Return [X, Y] of the center of cell containing provided text 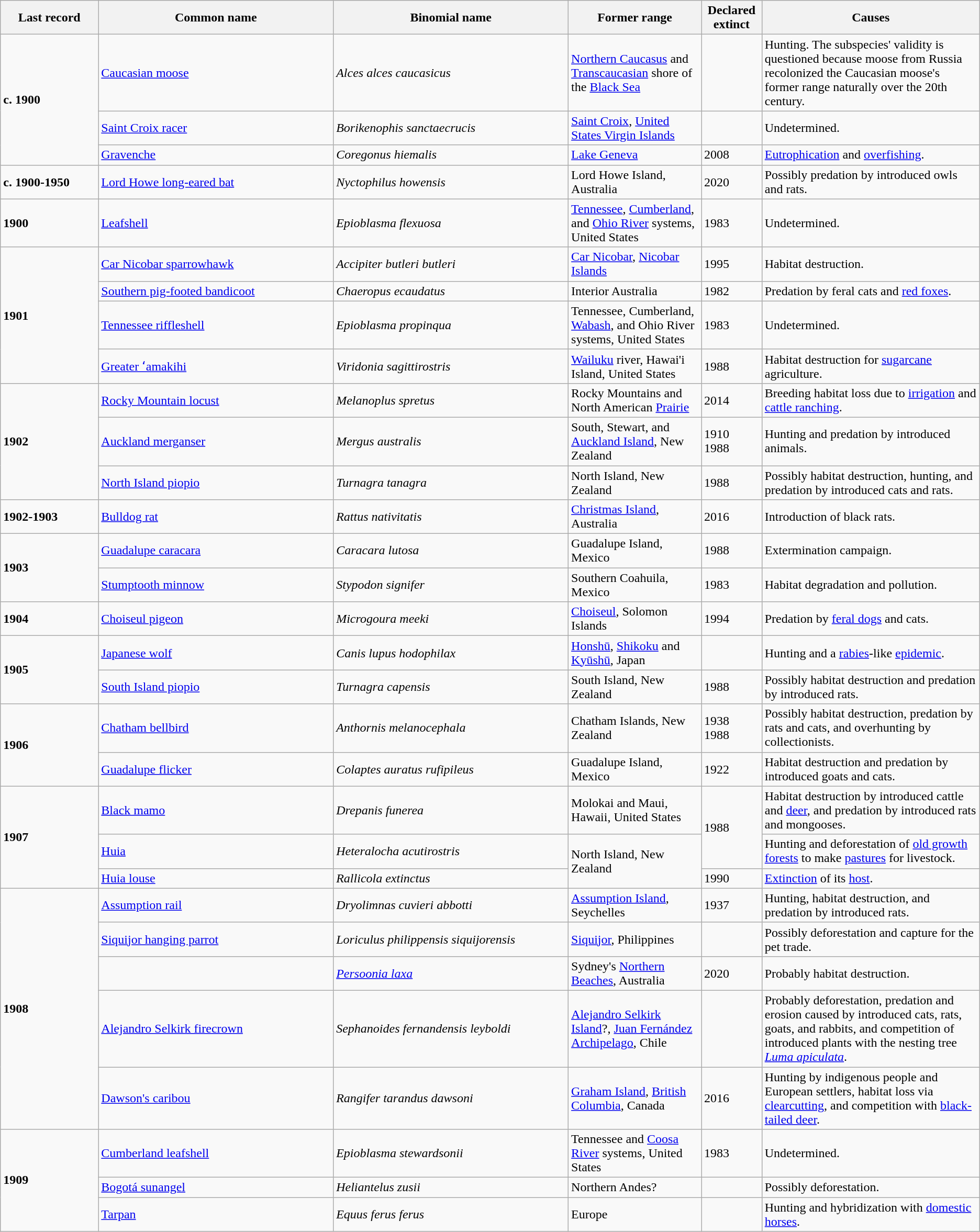
Bogotá sunangel [216, 1188]
Alejandro Selkirk Island?, Juan Fernández Archipelago, Chile [635, 1028]
1909 [49, 1181]
Loriculus philippensis siquijorensis [451, 939]
Guadalupe caracara [216, 551]
19101988 [732, 441]
1937 [732, 905]
19381988 [732, 728]
Habitat destruction. [871, 264]
Choiseul pigeon [216, 619]
Black mamo [216, 810]
South Island, New Zealand [635, 687]
Hunting and predation by introduced animals. [871, 441]
1903 [49, 568]
Habitat destruction for sugarcane agriculture. [871, 366]
1902 [49, 441]
Caucasian moose [216, 73]
Last record [49, 18]
Microgoura meeki [451, 619]
Rocky Mountains and North American Prairie [635, 400]
Melanoplus spretus [451, 400]
Possibly deforestation. [871, 1188]
Hunting and a rabies-like epidemic. [871, 653]
Japanese wolf [216, 653]
1904 [49, 619]
Stumptooth minnow [216, 585]
Alejandro Selkirk firecrown [216, 1028]
Coregonus hiemalis [451, 155]
1990 [732, 878]
Caracara lutosa [451, 551]
1907 [49, 837]
Chatham bellbird [216, 728]
Extermination campaign. [871, 551]
Rallicola extinctus [451, 878]
Rocky Mountain locust [216, 400]
Former range [635, 18]
Dawson's caribou [216, 1098]
2014 [732, 400]
Bulldog rat [216, 517]
Stypodon signifer [451, 585]
1995 [732, 264]
Car Nicobar sparrowhawk [216, 264]
Europe [635, 1214]
Dryolimnas cuvieri abbotti [451, 905]
Canis lupus hodophilax [451, 653]
Saint Croix, United States Virgin Islands [635, 128]
Persoonia laxa [451, 973]
Nyctophilus howensis [451, 182]
Saint Croix racer [216, 128]
Predation by feral dogs and cats. [871, 619]
Epioblasma propinqua [451, 325]
North Island piopio [216, 483]
South, Stewart, and Auckland Island, New Zealand [635, 441]
Sydney's Northern Beaches, Australia [635, 973]
Mergus australis [451, 441]
Hunting, habitat destruction, and predation by introduced rats. [871, 905]
Eutrophication and overfishing. [871, 155]
1901 [49, 315]
Hunting and deforestation of old growth forests to make pastures for livestock. [871, 851]
Borikenophis sanctaecrucis [451, 128]
1902-1903 [49, 517]
Christmas Island, Australia [635, 517]
Rattus nativitatis [451, 517]
Wailuku river, Hawai'i Island, United States [635, 366]
Probably habitat destruction. [871, 973]
Auckland merganser [216, 441]
Tarpan [216, 1214]
Possibly deforestation and capture for the pet trade. [871, 939]
Sephanoides fernandensis leyboldi [451, 1028]
Leafshell [216, 223]
Rangifer tarandus dawsoni [451, 1098]
Lake Geneva [635, 155]
1994 [732, 619]
Binomial name [451, 18]
1908 [49, 1009]
Guadalupe flicker [216, 769]
Equus ferus ferus [451, 1214]
Lord Howe long-eared bat [216, 182]
Causes [871, 18]
Northern Andes? [635, 1188]
c. 1900-1950 [49, 182]
Epioblasma stewardsonii [451, 1153]
Tennessee riffleshell [216, 325]
Chaeropus ecaudatus [451, 291]
Chatham Islands, New Zealand [635, 728]
Habitat destruction and predation by introduced goats and cats. [871, 769]
Habitat degradation and pollution. [871, 585]
1982 [732, 291]
Colaptes auratus rufipileus [451, 769]
c. 1900 [49, 99]
Breeding habitat loss due to irrigation and cattle ranching. [871, 400]
South Island piopio [216, 687]
Alces alces caucasicus [451, 73]
Possibly habitat destruction, predation by rats and cats, and overhunting by collectionists. [871, 728]
Anthornis melanocephala [451, 728]
Lord Howe Island, Australia [635, 182]
Cumberland leafshell [216, 1153]
Possibly habitat destruction, hunting, and predation by introduced cats and rats. [871, 483]
Introduction of black rats. [871, 517]
Choiseul, Solomon Islands [635, 619]
Car Nicobar, Nicobar Islands [635, 264]
Assumption Island, Seychelles [635, 905]
Declared extinct [732, 18]
Hunting and hybridization with domestic horses. [871, 1214]
Siquijor, Philippines [635, 939]
Northern Caucasus and Transcaucasian shore of the Black Sea [635, 73]
Turnagra tanagra [451, 483]
Accipiter butleri butleri [451, 264]
2008 [732, 155]
1906 [49, 745]
Turnagra capensis [451, 687]
Southern pig-footed bandicoot [216, 291]
Predation by feral cats and red foxes. [871, 291]
Viridonia sagittirostris [451, 366]
Huia [216, 851]
Extinction of its host. [871, 878]
1900 [49, 223]
Possibly habitat destruction and predation by introduced rats. [871, 687]
Interior Australia [635, 291]
Southern Coahuila, Mexico [635, 585]
Heteralocha acutirostris [451, 851]
Possibly predation by introduced owls and rats. [871, 182]
Graham Island, British Columbia, Canada [635, 1098]
Epioblasma flexuosa [451, 223]
Tennessee and Coosa River systems, United States [635, 1153]
Assumption rail [216, 905]
Greater ʻamakihi [216, 366]
Siquijor hanging parrot [216, 939]
1922 [732, 769]
Gravenche [216, 155]
1905 [49, 670]
Drepanis funerea [451, 810]
Tennessee, Cumberland, Wabash, and Ohio River systems, United States [635, 325]
Heliantelus zusii [451, 1188]
Honshū, Shikoku and Kyūshū, Japan [635, 653]
Huia louse [216, 878]
Hunting by indigenous people and European settlers, habitat loss via clearcutting, and competition with black-tailed deer. [871, 1098]
Habitat destruction by introduced cattle and deer, and predation by introduced rats and mongooses. [871, 810]
Tennessee, Cumberland, and Ohio River systems, United States [635, 223]
Molokai and Maui, Hawaii, United States [635, 810]
Common name [216, 18]
